Capture the cell that displays the provided text and extract its [x, y] central coordinate. 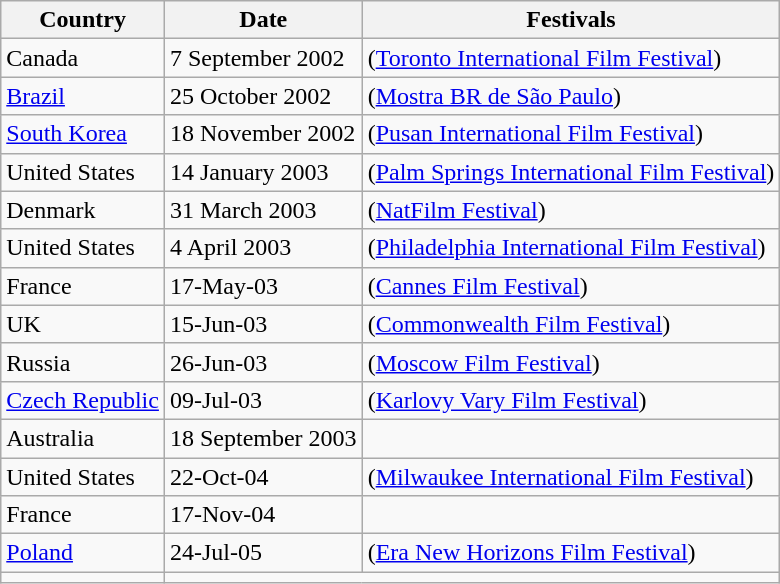
Canada [83, 58]
22-Oct-04 [263, 477]
Russia [83, 362]
(Karlovy Vary Film Festival) [571, 400]
(NatFilm Festival) [571, 210]
Denmark [83, 210]
14 January 2003 [263, 172]
(Commonwealth Film Festival) [571, 324]
17-Nov-04 [263, 515]
(Pusan International Film Festival) [571, 134]
Date [263, 20]
(Palm Springs International Film Festival) [571, 172]
(Cannes Film Festival) [571, 286]
(Moscow Film Festival) [571, 362]
31 March 2003 [263, 210]
7 September 2002 [263, 58]
24-Jul-05 [263, 553]
(Toronto International Film Festival) [571, 58]
Australia [83, 438]
25 October 2002 [263, 96]
15-Jun-03 [263, 324]
South Korea [83, 134]
(Era New Horizons Film Festival) [571, 553]
UK [83, 324]
(Philadelphia International Film Festival) [571, 248]
Festivals [571, 20]
18 September 2003 [263, 438]
26-Jun-03 [263, 362]
Czech Republic [83, 400]
Poland [83, 553]
18 November 2002 [263, 134]
Country [83, 20]
(Milwaukee International Film Festival) [571, 477]
17-May-03 [263, 286]
4 April 2003 [263, 248]
(Mostra BR de São Paulo) [571, 96]
09-Jul-03 [263, 400]
Brazil [83, 96]
